Output the [x, y] coordinate of the center of the cell containing the given text.  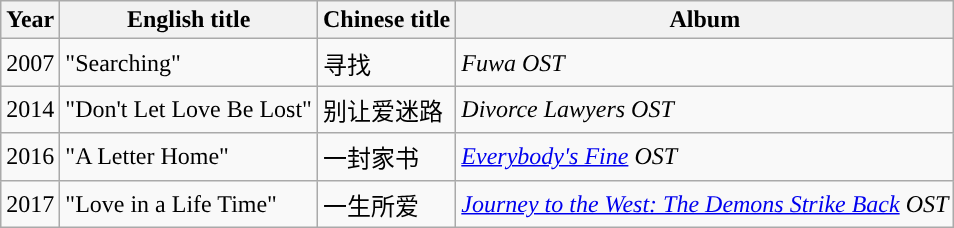
Album [705, 20]
"A Letter Home" [189, 156]
Chinese title [386, 20]
2007 [30, 62]
一生所爱 [386, 204]
2014 [30, 110]
"Don't Let Love Be Lost" [189, 110]
"Love in a Life Time" [189, 204]
English title [189, 20]
2016 [30, 156]
2017 [30, 204]
Everybody's Fine OST [705, 156]
Journey to the West: The Demons Strike Back OST [705, 204]
别让爱迷路 [386, 110]
Fuwa OST [705, 62]
寻找 [386, 62]
Divorce Lawyers OST [705, 110]
一封家书 [386, 156]
"Searching" [189, 62]
Year [30, 20]
